Extract the [x, y] coordinate from the center of the cell holding the provided text.  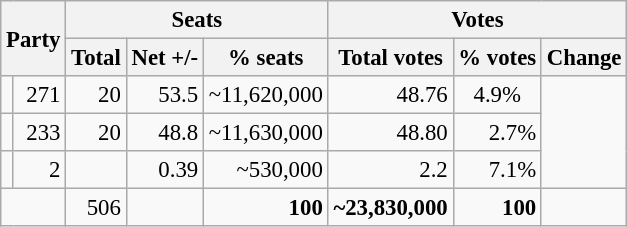
Net +/- [164, 58]
Total votes [390, 58]
4.9% [497, 95]
Party [34, 38]
~11,630,000 [266, 133]
0.39 [164, 170]
233 [40, 133]
53.5 [164, 95]
% seats [266, 58]
48.80 [390, 133]
~11,620,000 [266, 95]
Total [96, 58]
48.8 [164, 133]
271 [40, 95]
506 [96, 208]
7.1% [497, 170]
% votes [497, 58]
2.7% [497, 133]
2.2 [390, 170]
Votes [478, 20]
Change [584, 58]
~530,000 [266, 170]
~23,830,000 [390, 208]
48.76 [390, 95]
2 [40, 170]
Seats [197, 20]
